Output the [x, y] coordinate of the center of the cell containing the given text.  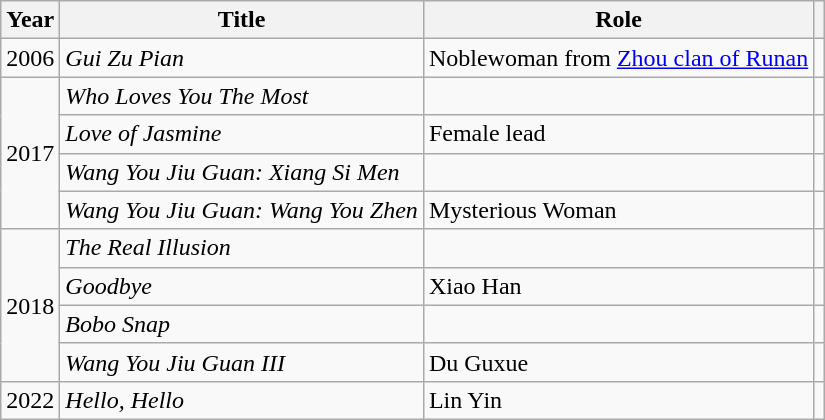
Gui Zu Pian [242, 58]
Lin Yin [618, 400]
Who Loves You The Most [242, 96]
Hello, Hello [242, 400]
2017 [30, 153]
Wang You Jiu Guan III [242, 362]
Female lead [618, 134]
Noblewoman from Zhou clan of Runan [618, 58]
Love of Jasmine [242, 134]
The Real Illusion [242, 248]
Title [242, 20]
2022 [30, 400]
2006 [30, 58]
Year [30, 20]
Du Guxue [618, 362]
Role [618, 20]
2018 [30, 305]
Wang You Jiu Guan: Xiang Si Men [242, 172]
Goodbye [242, 286]
Wang You Jiu Guan: Wang You Zhen [242, 210]
Mysterious Woman [618, 210]
Xiao Han [618, 286]
Bobo Snap [242, 324]
